For the text-containing cell, return its midpoint in [x, y] coordinate format. 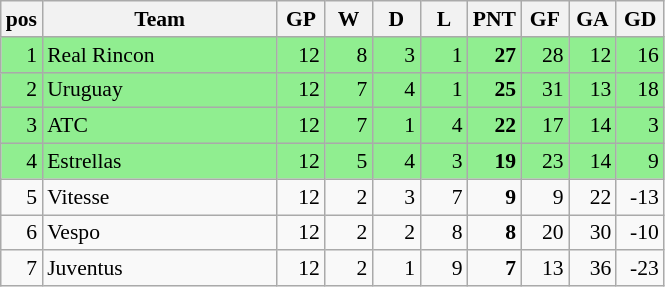
pos [22, 19]
18 [640, 90]
GF [545, 19]
D [396, 19]
-10 [640, 233]
GP [301, 19]
25 [494, 90]
36 [593, 269]
6 [22, 233]
Real Rincon [160, 55]
30 [593, 233]
Vitesse [160, 197]
20 [545, 233]
Uruguay [160, 90]
-13 [640, 197]
17 [545, 126]
W [349, 19]
28 [545, 55]
L [444, 19]
16 [640, 55]
Team [160, 19]
19 [494, 162]
PNT [494, 19]
-23 [640, 269]
27 [494, 55]
ATC [160, 126]
31 [545, 90]
GA [593, 19]
GD [640, 19]
Estrellas [160, 162]
Juventus [160, 269]
Vespo [160, 233]
23 [545, 162]
